Pinpoint the cell where the given text exists, returning its [X, Y] midpoint coordinate. 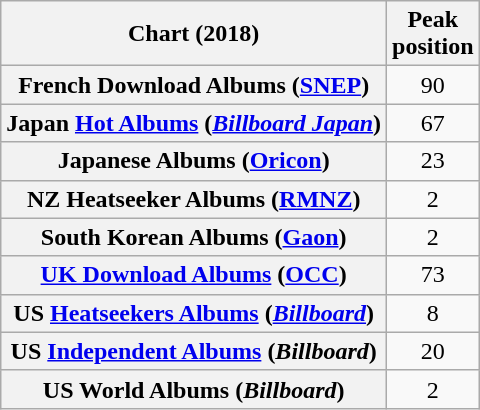
US Independent Albums (Billboard) [194, 351]
French Download Albums (SNEP) [194, 85]
South Korean Albums (Gaon) [194, 237]
Chart (2018) [194, 34]
Japan Hot Albums (Billboard Japan) [194, 123]
Japanese Albums (Oricon) [194, 161]
23 [433, 161]
US World Albums (Billboard) [194, 389]
67 [433, 123]
73 [433, 275]
US Heatseekers Albums (Billboard) [194, 313]
8 [433, 313]
90 [433, 85]
NZ Heatseeker Albums (RMNZ) [194, 199]
20 [433, 351]
Peakposition [433, 34]
UK Download Albums (OCC) [194, 275]
